Extract the [X, Y] coordinate from the center of the cell holding the provided text.  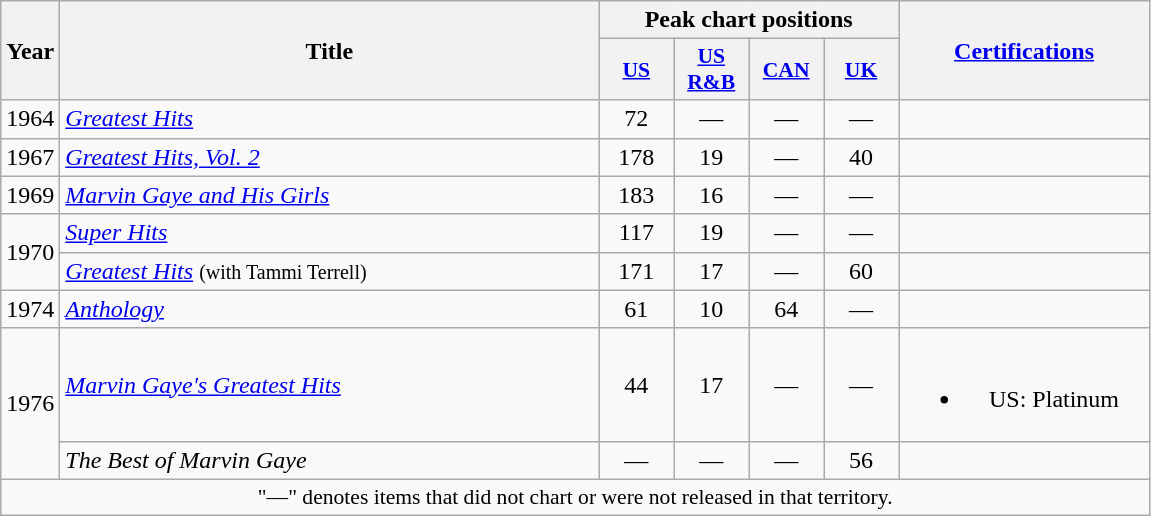
72 [636, 119]
44 [636, 384]
UK [862, 70]
64 [786, 309]
Title [330, 50]
Greatest Hits (with Tammi Terrell) [330, 271]
Greatest Hits [330, 119]
The Best of Marvin Gaye [330, 460]
US [636, 70]
Greatest Hits, Vol. 2 [330, 157]
USR&B [712, 70]
61 [636, 309]
1969 [30, 195]
Certifications [1024, 50]
Super Hits [330, 233]
1970 [30, 252]
1976 [30, 404]
CAN [786, 70]
US: Platinum [1024, 384]
1964 [30, 119]
"—" denotes items that did not chart or were not released in that territory. [576, 497]
Year [30, 50]
1974 [30, 309]
117 [636, 233]
Marvin Gaye and His Girls [330, 195]
Marvin Gaye's Greatest Hits [330, 384]
171 [636, 271]
183 [636, 195]
Peak chart positions [749, 20]
10 [712, 309]
60 [862, 271]
56 [862, 460]
40 [862, 157]
16 [712, 195]
Anthology [330, 309]
1967 [30, 157]
178 [636, 157]
